Extract the [X, Y] coordinate from the center of the cell holding the provided text.  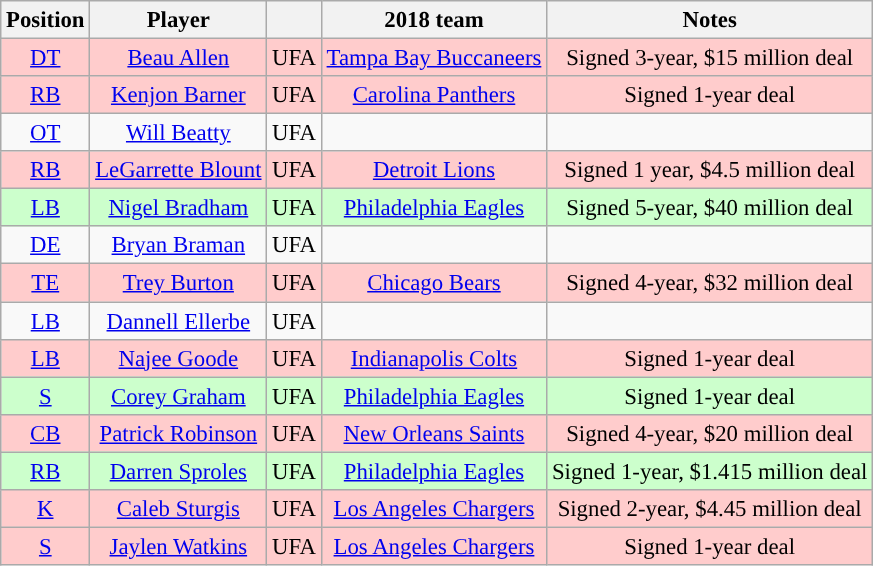
Bryan Braman [178, 245]
Darren Sproles [178, 471]
2018 team [434, 20]
Notes [710, 20]
Will Beatty [178, 133]
Signed 3-year, $15 million deal [710, 58]
Signed 1-year, $1.415 million deal [710, 471]
Indianapolis Colts [434, 358]
New Orleans Saints [434, 433]
Nigel Bradham [178, 208]
TE [46, 283]
Dannell Ellerbe [178, 321]
Signed 4-year, $32 million deal [710, 283]
Signed 4-year, $20 million deal [710, 433]
DT [46, 58]
Kenjon Barner [178, 95]
Beau Allen [178, 58]
Trey Burton [178, 283]
Tampa Bay Buccaneers [434, 58]
LeGarrette Blount [178, 170]
Player [178, 20]
Jaylen Watkins [178, 546]
Patrick Robinson [178, 433]
Signed 2-year, $4.45 million deal [710, 509]
DE [46, 245]
Caleb Sturgis [178, 509]
K [46, 509]
Chicago Bears [434, 283]
Corey Graham [178, 396]
Signed 1 year, $4.5 million deal [710, 170]
Najee Goode [178, 358]
Signed 5-year, $40 million deal [710, 208]
Position [46, 20]
OT [46, 133]
Detroit Lions [434, 170]
CB [46, 433]
Carolina Panthers [434, 95]
